Locate the cell with the specified text and output its [X, Y] center coordinate. 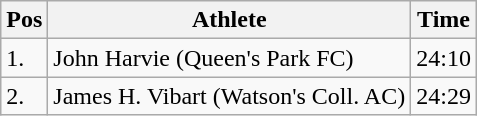
2. [24, 96]
24:10 [444, 58]
Pos [24, 20]
John Harvie (Queen's Park FC) [230, 58]
Time [444, 20]
24:29 [444, 96]
1. [24, 58]
Athlete [230, 20]
James H. Vibart (Watson's Coll. AC) [230, 96]
